Return the [x, y] coordinate for the center point of the cell that contains the specified text.  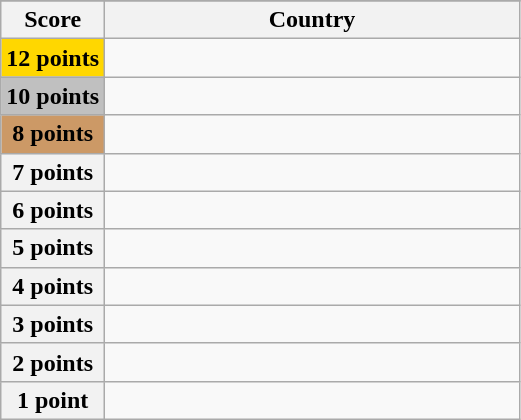
6 points [53, 210]
2 points [53, 362]
7 points [53, 172]
4 points [53, 286]
3 points [53, 324]
Country [312, 20]
8 points [53, 134]
1 point [53, 400]
12 points [53, 58]
5 points [53, 248]
Score [53, 20]
10 points [53, 96]
